Find where the given text appears and provide that cell's center as [X, Y] coordinate. 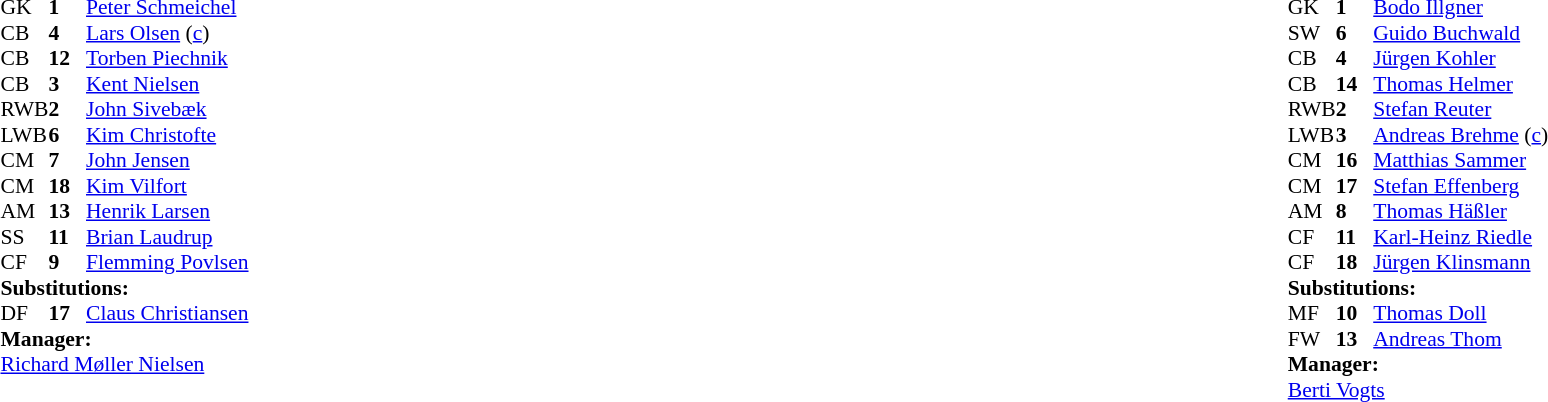
Andreas Thom [1460, 339]
7 [67, 161]
SW [1312, 33]
Thomas Häßler [1460, 211]
Substitutions: [124, 288]
Manager: [124, 339]
Jürgen Kohler [1460, 59]
Flemming Povlsen [168, 263]
Richard Møller Nielsen [124, 365]
Kim Christofte [168, 135]
John Sivebæk [168, 109]
9 [67, 263]
10 [1355, 313]
Thomas Helmer [1460, 84]
12 [67, 59]
Karl-Heinz Riedle [1460, 237]
Lars Olsen (c) [168, 33]
Kent Nielsen [168, 84]
Jürgen Klinsmann [1460, 263]
Guido Buchwald [1460, 33]
16 [1355, 161]
John Jensen [168, 161]
Andreas Brehme (c) [1460, 135]
Claus Christiansen [168, 313]
Kim Vilfort [168, 186]
MF [1312, 313]
8 [1355, 211]
14 [1355, 84]
Matthias Sammer [1460, 161]
Thomas Doll [1460, 313]
Brian Laudrup [168, 237]
Stefan Reuter [1460, 109]
FW [1312, 339]
SS [24, 237]
Henrik Larsen [168, 211]
Stefan Effenberg [1460, 186]
DF [24, 313]
Torben Piechnik [168, 59]
